Pinpoint the cell where the given text exists, returning its [x, y] midpoint coordinate. 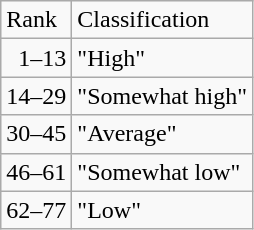
Classification [162, 20]
62–77 [36, 210]
46–61 [36, 172]
"High" [162, 58]
"Low" [162, 210]
Rank [36, 20]
14–29 [36, 96]
"Somewhat high" [162, 96]
"Somewhat low" [162, 172]
"Average" [162, 134]
30–45 [36, 134]
1–13 [36, 58]
